Identify which cell holds the provided text, then report its (X, Y) central coordinate. 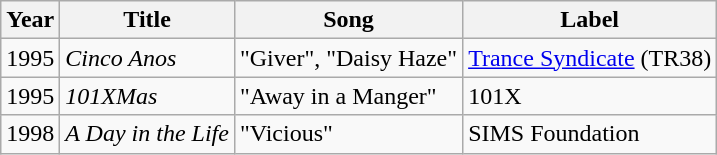
"Giver", "Daisy Haze" (348, 58)
A Day in the Life (148, 134)
Song (348, 20)
Trance Syndicate (TR38) (590, 58)
Label (590, 20)
"Vicious" (348, 134)
Title (148, 20)
101XMas (148, 96)
101X (590, 96)
1998 (30, 134)
"Away in a Manger" (348, 96)
SIMS Foundation (590, 134)
Cinco Anos (148, 58)
Year (30, 20)
